Provide the [x, y] coordinate of the cell's center where the given text is located.  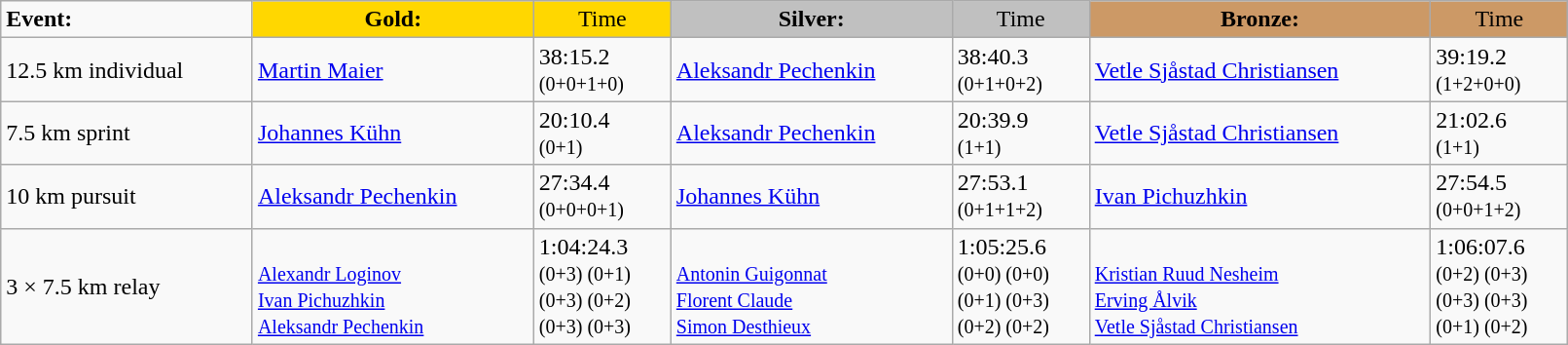
1:05:25.6(0+0) (0+0)(0+1) (0+3)(0+2) (0+2) [1020, 287]
Ivan Pichuzhkin [1259, 197]
Gold: [393, 19]
Alexandr LoginovIvan PichuzhkinAleksandr Pechenkin [393, 287]
Event: [127, 19]
1:06:07.6(0+2) (0+3)(0+3) (0+3)(0+1) (0+2) [1499, 287]
Martin Maier [393, 70]
39:19.2(1+2+0+0) [1499, 70]
27:34.4(0+0+0+1) [602, 197]
27:54.5(0+0+1+2) [1499, 197]
Antonin GuigonnatFlorent ClaudeSimon Desthieux [812, 287]
21:02.6(1+1) [1499, 133]
12.5 km individual [127, 70]
10 km pursuit [127, 197]
38:15.2(0+0+1+0) [602, 70]
Silver: [812, 19]
1:04:24.3(0+3) (0+1)(0+3) (0+2)(0+3) (0+3) [602, 287]
27:53.1(0+1+1+2) [1020, 197]
Bronze: [1259, 19]
38:40.3(0+1+0+2) [1020, 70]
7.5 km sprint [127, 133]
3 × 7.5 km relay [127, 287]
Kristian Ruud NesheimErving ÅlvikVetle Sjåstad Christiansen [1259, 287]
20:39.9(1+1) [1020, 133]
20:10.4(0+1) [602, 133]
